Identify which cell holds the provided text, then report its (x, y) central coordinate. 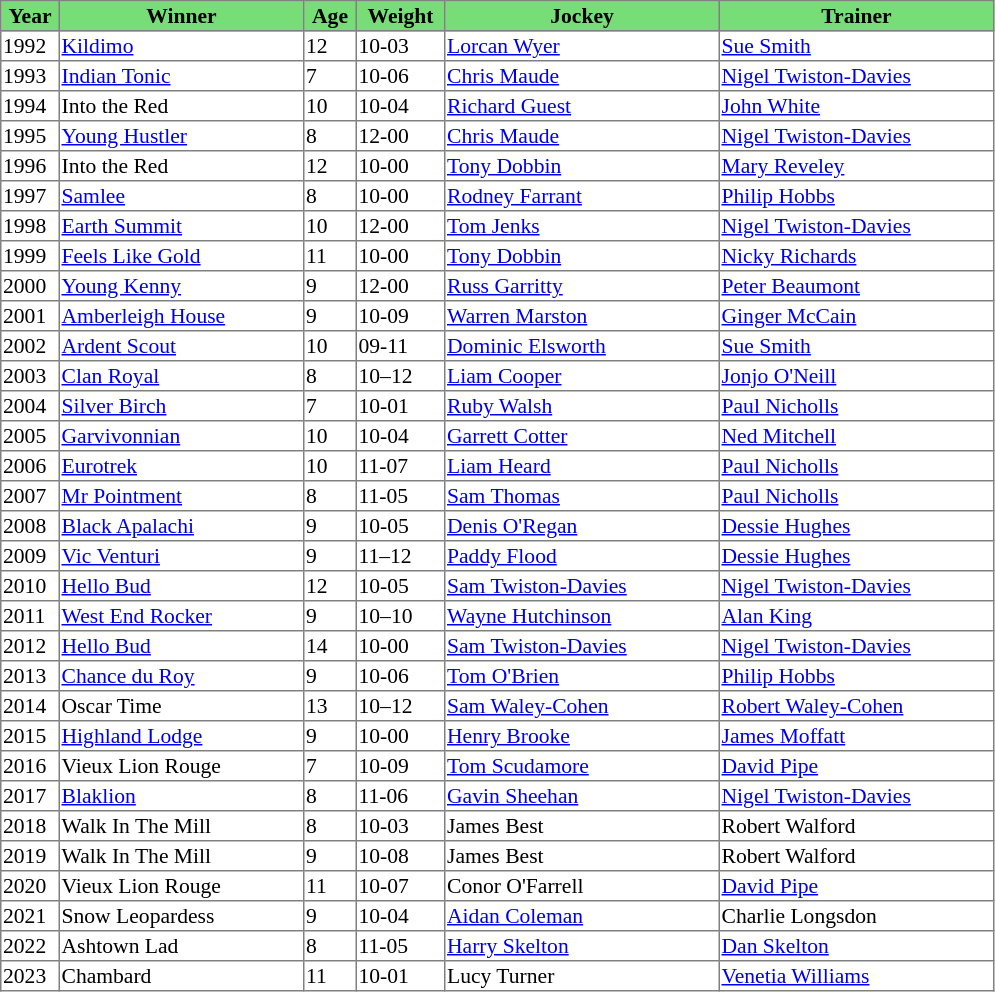
13 (330, 706)
Black Apalachi (181, 526)
Dan Skelton (856, 946)
Earth Summit (181, 226)
Denis O'Regan (582, 526)
Vic Venturi (181, 556)
11-07 (400, 466)
Clan Royal (181, 376)
Peter Beaumont (856, 286)
Ardent Scout (181, 346)
Amberleigh House (181, 316)
Age (330, 16)
2003 (30, 376)
Tom Scudamore (582, 766)
Dominic Elsworth (582, 346)
Tom O'Brien (582, 676)
Wayne Hutchinson (582, 616)
Liam Cooper (582, 376)
Trainer (856, 16)
2016 (30, 766)
Year (30, 16)
Russ Garritty (582, 286)
2006 (30, 466)
Snow Leopardess (181, 916)
Gavin Sheehan (582, 796)
Robert Waley-Cohen (856, 706)
Ned Mitchell (856, 436)
09-11 (400, 346)
Chambard (181, 976)
Feels Like Gold (181, 256)
1998 (30, 226)
2014 (30, 706)
Garvivonnian (181, 436)
Young Hustler (181, 136)
2013 (30, 676)
Nicky Richards (856, 256)
2022 (30, 946)
1996 (30, 166)
11–12 (400, 556)
Liam Heard (582, 466)
10-08 (400, 856)
2023 (30, 976)
2018 (30, 826)
Chance du Roy (181, 676)
2008 (30, 526)
2001 (30, 316)
10–10 (400, 616)
Young Kenny (181, 286)
Charlie Longsdon (856, 916)
Blaklion (181, 796)
Warren Marston (582, 316)
James Moffatt (856, 736)
1995 (30, 136)
Weight (400, 16)
Harry Skelton (582, 946)
Indian Tonic (181, 76)
2019 (30, 856)
Paddy Flood (582, 556)
Ashtown Lad (181, 946)
Henry Brooke (582, 736)
2010 (30, 586)
Venetia Williams (856, 976)
West End Rocker (181, 616)
Alan King (856, 616)
2017 (30, 796)
John White (856, 106)
Jockey (582, 16)
11-06 (400, 796)
Conor O'Farrell (582, 886)
2020 (30, 886)
1994 (30, 106)
Oscar Time (181, 706)
2005 (30, 436)
10-07 (400, 886)
Ginger McCain (856, 316)
14 (330, 646)
1992 (30, 46)
Eurotrek (181, 466)
Sam Waley-Cohen (582, 706)
Lorcan Wyer (582, 46)
Rodney Farrant (582, 196)
2007 (30, 496)
2012 (30, 646)
2021 (30, 916)
Mr Pointment (181, 496)
2011 (30, 616)
Mary Reveley (856, 166)
1993 (30, 76)
Kildimo (181, 46)
Sam Thomas (582, 496)
Tom Jenks (582, 226)
Samlee (181, 196)
2002 (30, 346)
2009 (30, 556)
Lucy Turner (582, 976)
2004 (30, 406)
Aidan Coleman (582, 916)
2000 (30, 286)
Winner (181, 16)
Silver Birch (181, 406)
Garrett Cotter (582, 436)
Highland Lodge (181, 736)
1999 (30, 256)
2015 (30, 736)
Ruby Walsh (582, 406)
Richard Guest (582, 106)
1997 (30, 196)
Jonjo O'Neill (856, 376)
